Identify which cell holds the provided text, then report its [x, y] central coordinate. 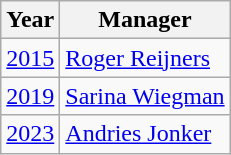
2019 [30, 96]
2023 [30, 134]
Sarina Wiegman [145, 96]
2015 [30, 58]
Andries Jonker [145, 134]
Manager [145, 20]
Year [30, 20]
Roger Reijners [145, 58]
